Scan for the cell matching the given text and deliver its [X, Y] coordinate at center. 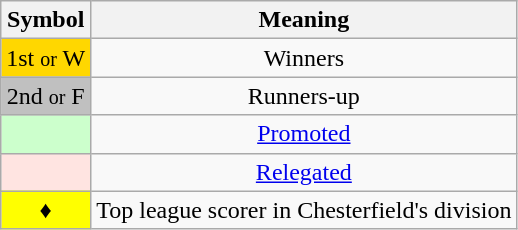
2nd or F [46, 96]
Relegated [304, 172]
♦ [46, 210]
Winners [304, 58]
Symbol [46, 20]
Promoted [304, 134]
Runners-up [304, 96]
Top league scorer in Chesterfield's division [304, 210]
Meaning [304, 20]
1st or W [46, 58]
